Search for the cell housing the specified text and yield its (X, Y) center coordinate. 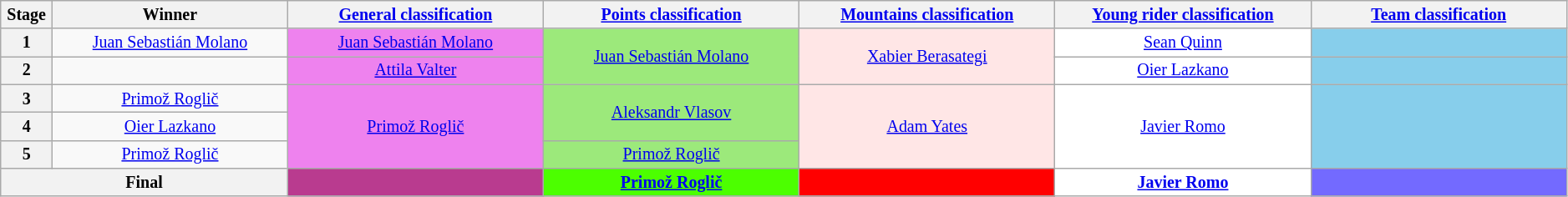
1 (27, 43)
Mountains classification (927, 15)
4 (27, 127)
Xabier Berasategi (927, 57)
5 (27, 154)
3 (27, 98)
Sean Quinn (1183, 43)
Team classification (1439, 15)
Final (145, 182)
Winner (170, 15)
Adam Yates (927, 126)
Aleksandr Vlasov (671, 112)
Young rider classification (1183, 15)
Stage (27, 15)
2 (27, 70)
General classification (415, 15)
Attila Valter (415, 70)
Points classification (671, 15)
